Detect which cell encompasses the target text, then output its (X, Y) center coordinate. 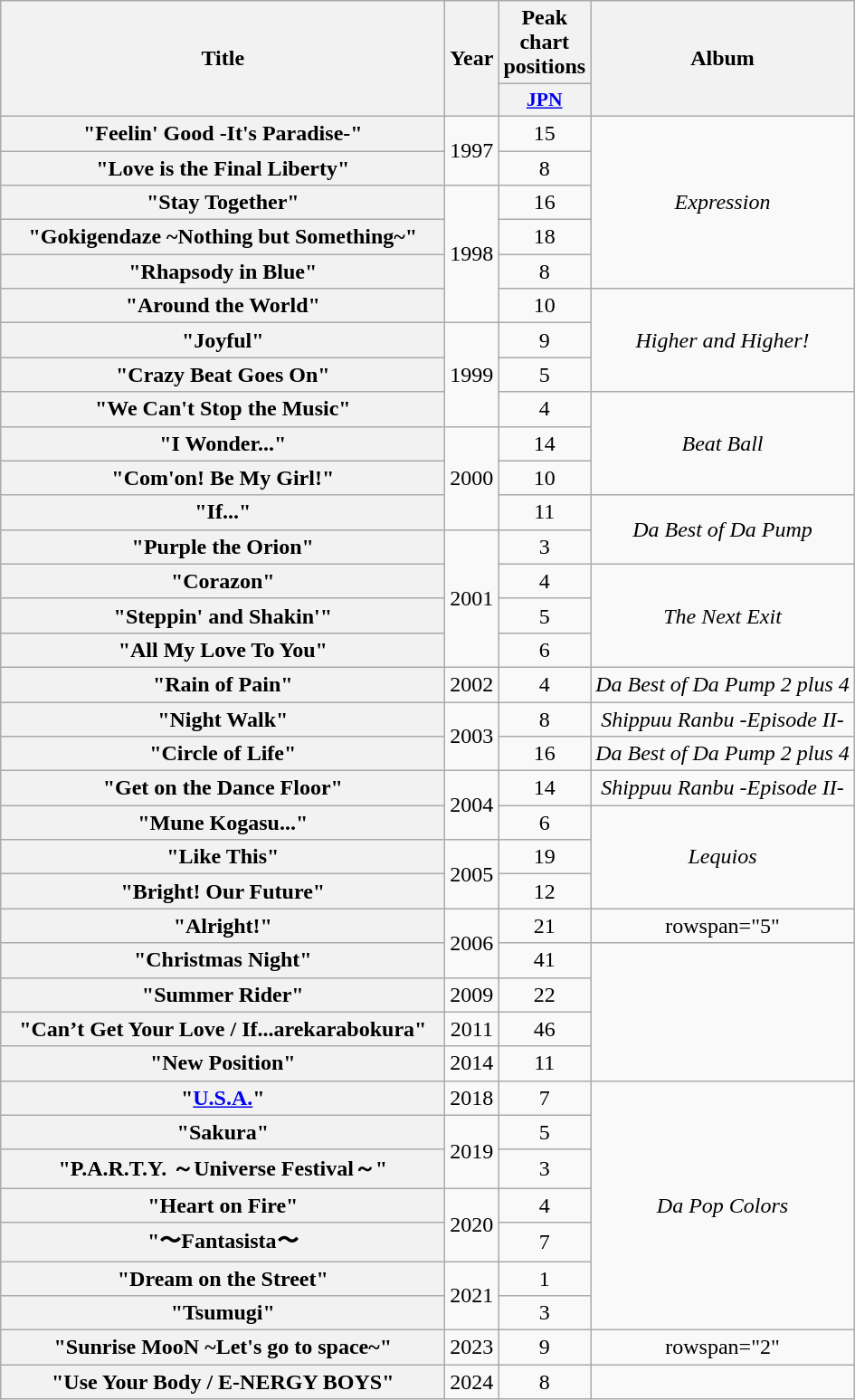
1997 (472, 150)
2019 (472, 1151)
"Night Walk" (223, 719)
2000 (472, 478)
2023 (472, 1348)
12 (545, 891)
Da Best of Da Pump (723, 529)
"New Position" (223, 1063)
19 (545, 857)
"Gokigendaze ~Nothing but Something~" (223, 237)
"Feelin' Good -It's Paradise-" (223, 133)
2001 (472, 598)
"Sakura" (223, 1132)
15 (545, 133)
Title (223, 59)
2003 (472, 737)
1999 (472, 375)
18 (545, 237)
1 (545, 1279)
2021 (472, 1296)
"Can’t Get Your Love / If...arekarabokura" (223, 1029)
"Use Your Body / E-NERGY BOYS" (223, 1382)
46 (545, 1029)
"If..." (223, 512)
"We Can't Stop the Music" (223, 409)
22 (545, 995)
"Love is the Final Liberty" (223, 167)
Peak chart positions (545, 43)
rowspan="2" (723, 1348)
"Circle of Life" (223, 754)
Beat Ball (723, 443)
2024 (472, 1382)
2005 (472, 874)
rowspan="5" (723, 926)
2009 (472, 995)
"Around the World" (223, 306)
"Alright!" (223, 926)
"Stay Together" (223, 203)
"Heart on Fire" (223, 1205)
Expression (723, 202)
"U.S.A." (223, 1098)
"Crazy Beat Goes On" (223, 375)
"Like This" (223, 857)
"All My Love To You" (223, 650)
"Joyful" (223, 340)
2004 (472, 805)
1998 (472, 254)
"Bright! Our Future" (223, 891)
"Get on the Dance Floor" (223, 788)
2006 (472, 943)
"Summer Rider" (223, 995)
"Mune Kogasu..." (223, 823)
"Sunrise MooN ~Let's go to space~" (223, 1348)
2018 (472, 1098)
41 (545, 960)
"Corazon" (223, 581)
"Steppin' and Shakin'" (223, 615)
2002 (472, 684)
2014 (472, 1063)
"Purple the Orion" (223, 547)
Higher and Higher! (723, 340)
"P.A.R.T.Y. ～Universe Festival～" (223, 1169)
The Next Exit (723, 615)
"Christmas Night" (223, 960)
Da Pop Colors (723, 1205)
2011 (472, 1029)
JPN (545, 100)
2020 (472, 1225)
21 (545, 926)
"Dream on the Street" (223, 1279)
"Tsumugi" (223, 1313)
"〜Fantasista〜 (223, 1242)
Lequios (723, 857)
"I Wonder..." (223, 443)
"Rain of Pain" (223, 684)
Album (723, 59)
"Com'on! Be My Girl!" (223, 478)
Year (472, 59)
"Rhapsody in Blue" (223, 271)
